Return the [X, Y] coordinate for the center point of the cell that contains the specified text.  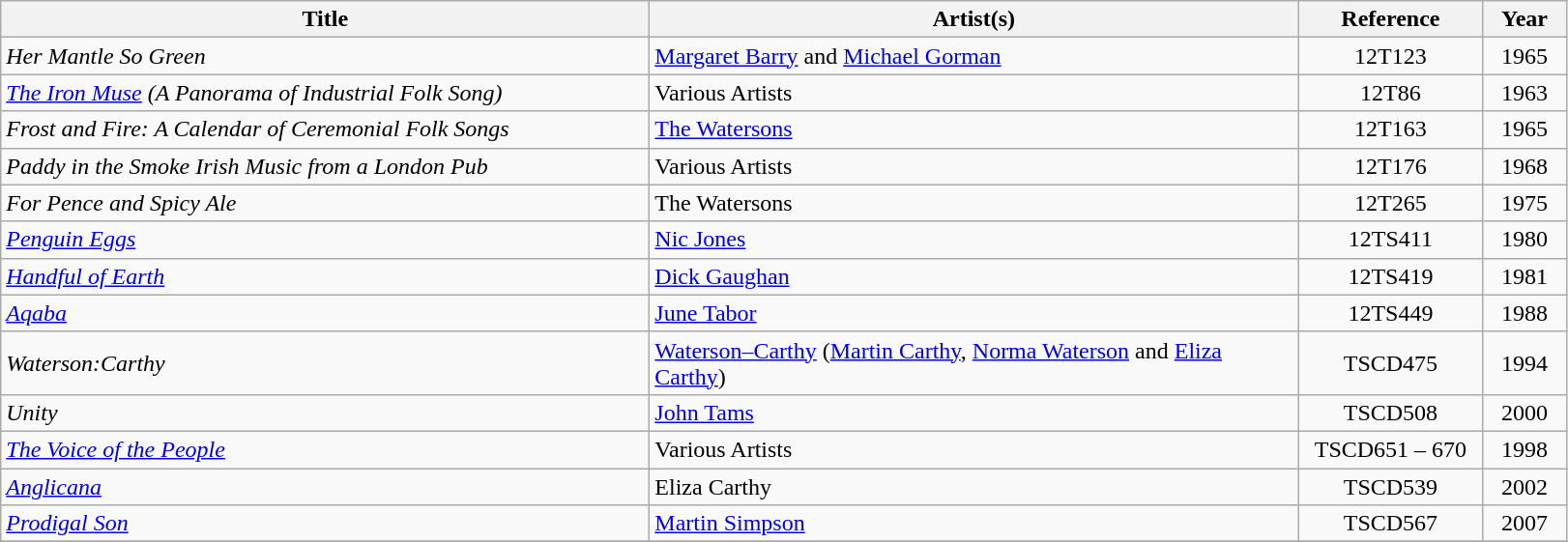
TSCD475 [1390, 363]
TSCD508 [1390, 413]
Frost and Fire: A Calendar of Ceremonial Folk Songs [325, 129]
12TS449 [1390, 313]
12TS411 [1390, 240]
Aqaba [325, 313]
TSCD567 [1390, 524]
Waterson:Carthy [325, 363]
TSCD539 [1390, 486]
2000 [1524, 413]
John Tams [974, 413]
1988 [1524, 313]
1980 [1524, 240]
Title [325, 19]
Nic Jones [974, 240]
Handful of Earth [325, 276]
Penguin Eggs [325, 240]
12T176 [1390, 166]
Paddy in the Smoke Irish Music from a London Pub [325, 166]
TSCD651 – 670 [1390, 449]
Eliza Carthy [974, 486]
12T86 [1390, 93]
Martin Simpson [974, 524]
Unity [325, 413]
1981 [1524, 276]
June Tabor [974, 313]
1998 [1524, 449]
2007 [1524, 524]
Her Mantle So Green [325, 56]
12TS419 [1390, 276]
Reference [1390, 19]
Prodigal Son [325, 524]
The Iron Muse (A Panorama of Industrial Folk Song) [325, 93]
Waterson–Carthy (Martin Carthy, Norma Waterson and Eliza Carthy) [974, 363]
Artist(s) [974, 19]
1975 [1524, 203]
Year [1524, 19]
1994 [1524, 363]
Dick Gaughan [974, 276]
12T265 [1390, 203]
2002 [1524, 486]
Margaret Barry and Michael Gorman [974, 56]
The Voice of the People [325, 449]
1968 [1524, 166]
For Pence and Spicy Ale [325, 203]
1963 [1524, 93]
Anglicana [325, 486]
12T123 [1390, 56]
12T163 [1390, 129]
